Extract the [X, Y] coordinate from the center of the cell holding the provided text.  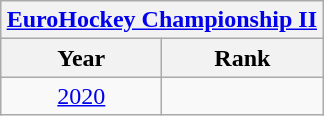
Year [82, 58]
2020 [82, 96]
EuroHockey Championship II [162, 20]
Rank [242, 58]
